From the cell containing the given text, extract its center point as (X, Y) coordinate. 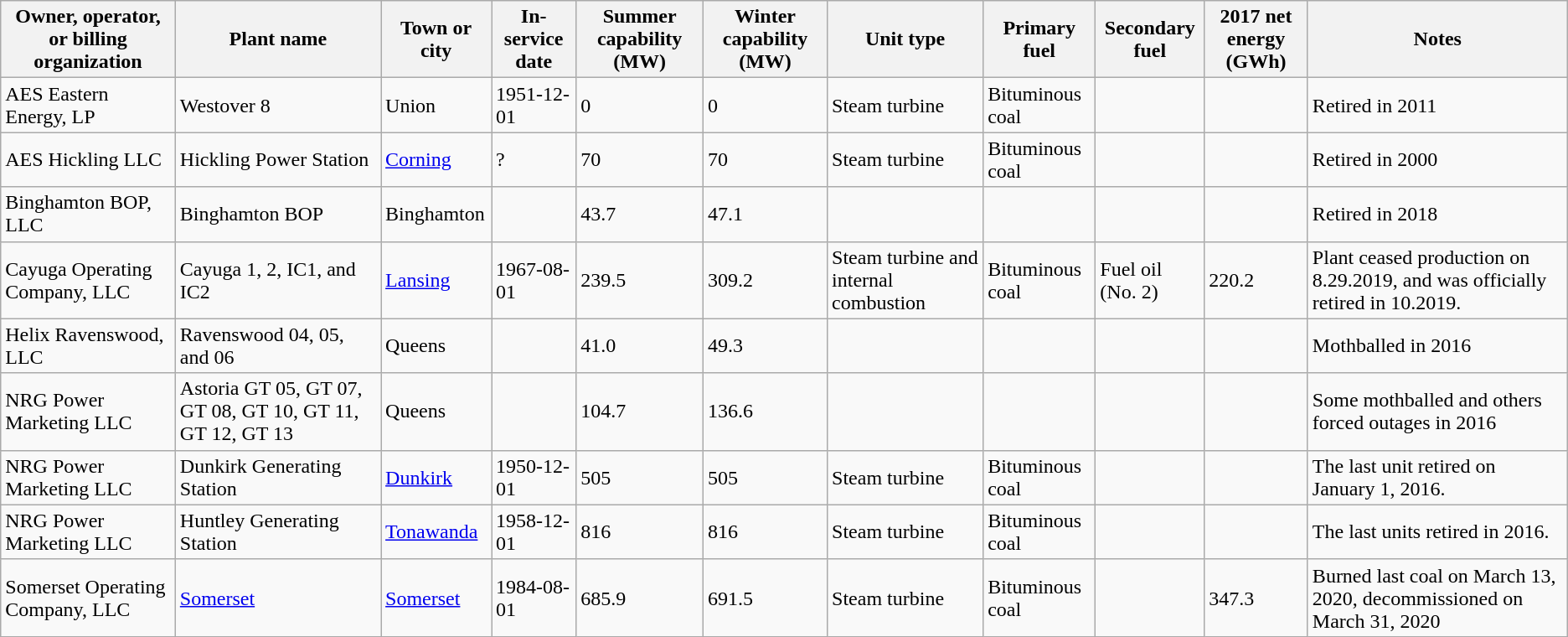
Winter capability (MW) (765, 39)
685.9 (640, 598)
Owner, operator, or billing organization (89, 39)
2017 net energy (GWh) (1256, 39)
Astoria GT 05, GT 07, GT 08, GT 10, GT 11, GT 12, GT 13 (278, 412)
309.2 (765, 280)
Huntley Generating Station (278, 531)
Fuel oil (No. 2) (1150, 280)
49.3 (765, 345)
Plant name (278, 39)
Binghamton (436, 215)
Unit type (905, 39)
Plant ceased production on 8.29.2019, and was officially retired in 10.2019. (1437, 280)
47.1 (765, 215)
Cayuga Operating Company, LLC (89, 280)
43.7 (640, 215)
Corning (436, 159)
Retired in 2000 (1437, 159)
The last unit retired on January 1, 2016. (1437, 478)
Retired in 2018 (1437, 215)
41.0 (640, 345)
1967-08-01 (534, 280)
Steam turbine and internal combustion (905, 280)
Burned last coal on March 13, 2020, decommissioned on March 31, 2020 (1437, 598)
Primary fuel (1039, 39)
Retired in 2011 (1437, 106)
Binghamton BOP (278, 215)
347.3 (1256, 598)
1958-12-01 (534, 531)
Lansing (436, 280)
Somerset Operating Company, LLC (89, 598)
AES Hickling LLC (89, 159)
136.6 (765, 412)
691.5 (765, 598)
In-service date (534, 39)
The last units retired in 2016. (1437, 531)
Secondary fuel (1150, 39)
Westover 8 (278, 106)
Tonawanda (436, 531)
Hickling Power Station (278, 159)
Mothballed in 2016 (1437, 345)
Binghamton BOP, LLC (89, 215)
Some mothballed and others forced outages in 2016 (1437, 412)
1951-12-01 (534, 106)
Summer capability (MW) (640, 39)
Helix Ravenswood, LLC (89, 345)
Union (436, 106)
220.2 (1256, 280)
Ravenswood 04, 05, and 06 (278, 345)
Cayuga 1, 2, IC1, and IC2 (278, 280)
Notes (1437, 39)
1950-12-01 (534, 478)
Town or city (436, 39)
104.7 (640, 412)
Dunkirk Generating Station (278, 478)
Dunkirk (436, 478)
AES Eastern Energy, LP (89, 106)
239.5 (640, 280)
? (534, 159)
1984-08-01 (534, 598)
